Extract the (x, y) coordinate from the center of the cell holding the provided text.  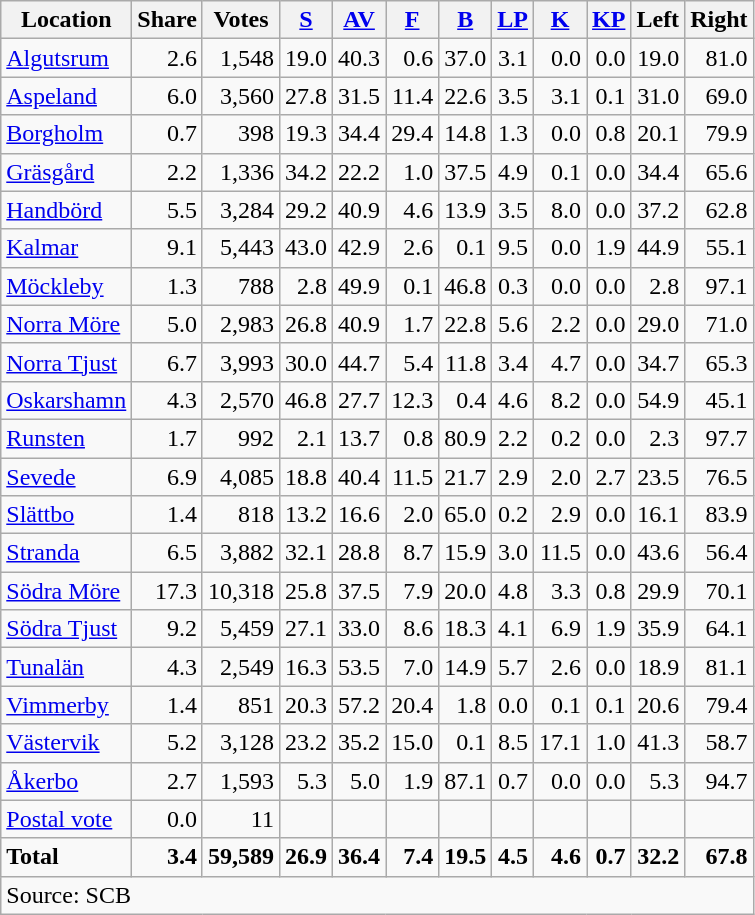
10,318 (240, 591)
Sevede (66, 477)
16.6 (360, 515)
Left (658, 20)
21.7 (466, 477)
8.5 (513, 743)
2,983 (240, 324)
26.9 (306, 857)
8.6 (412, 629)
81.0 (719, 58)
0.3 (513, 286)
31.0 (658, 96)
70.1 (719, 591)
29.4 (412, 134)
5.7 (513, 667)
79.4 (719, 705)
9.2 (168, 629)
44.7 (360, 362)
43.6 (658, 553)
1,336 (240, 172)
37.0 (466, 58)
22.8 (466, 324)
5,459 (240, 629)
20.6 (658, 705)
Right (719, 20)
Algutsrum (66, 58)
13.9 (466, 210)
6.0 (168, 96)
Total (66, 857)
Åkerbo (66, 781)
5.4 (412, 362)
851 (240, 705)
97.1 (719, 286)
Södra Möre (66, 591)
15.0 (412, 743)
14.8 (466, 134)
27.8 (306, 96)
65.6 (719, 172)
3,128 (240, 743)
40.4 (360, 477)
Postal vote (66, 819)
3.3 (560, 591)
12.3 (412, 400)
9.5 (513, 248)
4.7 (560, 362)
26.8 (306, 324)
4.5 (513, 857)
9.1 (168, 248)
11.8 (466, 362)
23.5 (658, 477)
55.1 (719, 248)
4.1 (513, 629)
Södra Tjust (66, 629)
43.0 (306, 248)
8.2 (560, 400)
3.0 (513, 553)
35.2 (360, 743)
35.9 (658, 629)
1,593 (240, 781)
Share (168, 20)
Kalmar (66, 248)
4.8 (513, 591)
20.4 (412, 705)
40.3 (360, 58)
94.7 (719, 781)
B (466, 20)
Runsten (66, 438)
57.2 (360, 705)
17.1 (560, 743)
25.8 (306, 591)
992 (240, 438)
Stranda (66, 553)
58.7 (719, 743)
97.7 (719, 438)
62.8 (719, 210)
7.9 (412, 591)
54.9 (658, 400)
5.5 (168, 210)
44.9 (658, 248)
4.9 (513, 172)
59,589 (240, 857)
20.1 (658, 134)
LP (513, 20)
18.8 (306, 477)
83.9 (719, 515)
11 (240, 819)
Norra Möre (66, 324)
4,085 (240, 477)
14.9 (466, 667)
788 (240, 286)
64.1 (719, 629)
F (412, 20)
S (306, 20)
7.0 (412, 667)
Borgholm (66, 134)
80.9 (466, 438)
23.2 (306, 743)
Slättbo (66, 515)
42.9 (360, 248)
19.3 (306, 134)
Aspeland (66, 96)
KP (609, 20)
79.9 (719, 134)
45.1 (719, 400)
0.4 (466, 400)
Source: SCB (377, 895)
5.2 (168, 743)
41.3 (658, 743)
5,443 (240, 248)
53.5 (360, 667)
3,284 (240, 210)
Möckleby (66, 286)
32.1 (306, 553)
3,882 (240, 553)
87.1 (466, 781)
71.0 (719, 324)
Location (66, 20)
16.3 (306, 667)
2.1 (306, 438)
5.6 (513, 324)
2.3 (658, 438)
Gräsgård (66, 172)
49.9 (360, 286)
8.0 (560, 210)
Tunalän (66, 667)
2,570 (240, 400)
13.7 (360, 438)
3,993 (240, 362)
20.3 (306, 705)
18.3 (466, 629)
65.0 (466, 515)
67.8 (719, 857)
18.9 (658, 667)
Västervik (66, 743)
28.8 (360, 553)
29.2 (306, 210)
20.0 (466, 591)
19.5 (466, 857)
34.2 (306, 172)
K (560, 20)
Norra Tjust (66, 362)
29.0 (658, 324)
15.9 (466, 553)
27.1 (306, 629)
69.0 (719, 96)
7.4 (412, 857)
Oskarshamn (66, 400)
AV (360, 20)
27.7 (360, 400)
33.0 (360, 629)
22.2 (360, 172)
13.2 (306, 515)
Handbörd (66, 210)
2,549 (240, 667)
6.5 (168, 553)
0.6 (412, 58)
17.3 (168, 591)
76.5 (719, 477)
11.4 (412, 96)
65.3 (719, 362)
81.1 (719, 667)
29.9 (658, 591)
Votes (240, 20)
1.8 (466, 705)
818 (240, 515)
37.2 (658, 210)
8.7 (412, 553)
3,560 (240, 96)
31.5 (360, 96)
32.2 (658, 857)
30.0 (306, 362)
56.4 (719, 553)
Vimmerby (66, 705)
22.6 (466, 96)
398 (240, 134)
1,548 (240, 58)
16.1 (658, 515)
34.7 (658, 362)
36.4 (360, 857)
6.7 (168, 362)
